Identify which cell holds the provided text, then report its (x, y) central coordinate. 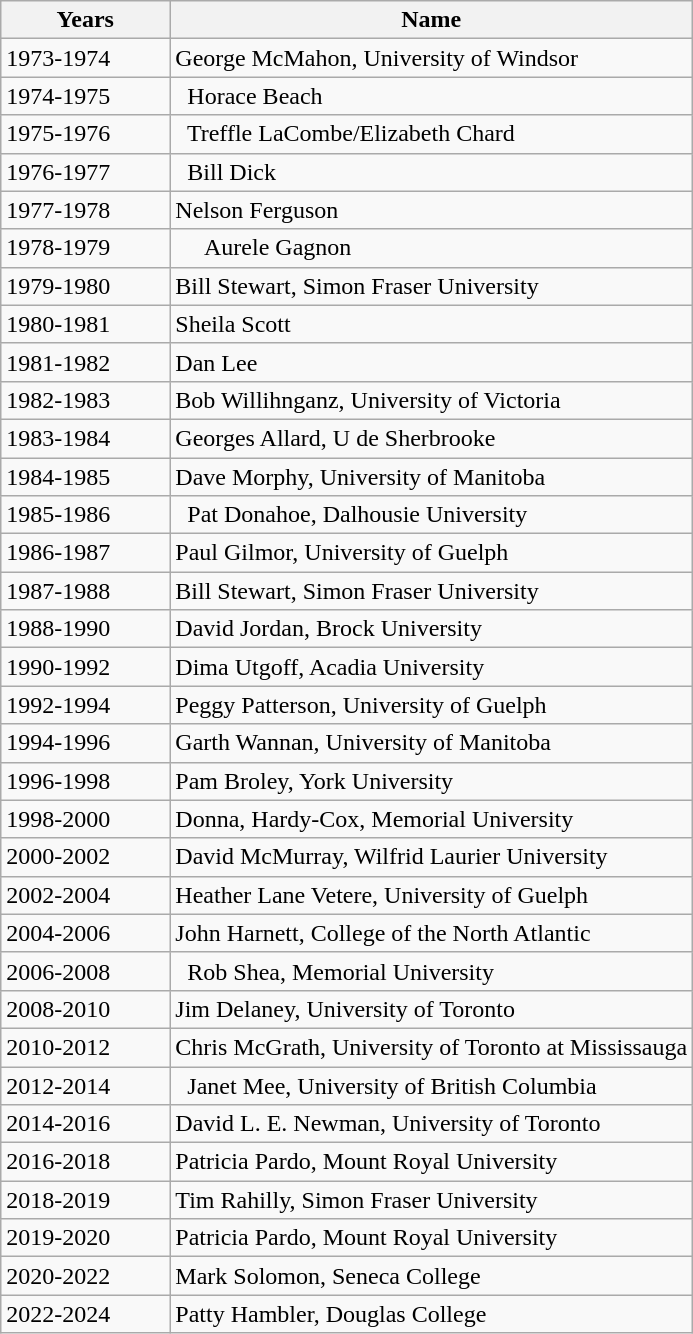
1998-2000 (86, 819)
1992-1994 (86, 705)
1994-1996 (86, 743)
1984-1985 (86, 477)
1976-1977 (86, 172)
John Harnett, College of the North Atlantic (432, 933)
Aurele Gagnon (432, 248)
Bob Willihnganz, University of Victoria (432, 400)
David McMurray, Wilfrid Laurier University (432, 857)
2000-2002 (86, 857)
Janet Mee, University of British Columbia (432, 1085)
2022-2024 (86, 1314)
1974-1975 (86, 96)
1977-1978 (86, 210)
2018-2019 (86, 1200)
Patty Hambler, Douglas College (432, 1314)
Dan Lee (432, 362)
Dima Utgoff, Acadia University (432, 667)
Name (432, 20)
Years (86, 20)
2002-2004 (86, 895)
Pam Broley, York University (432, 781)
2010-2012 (86, 1047)
2004-2006 (86, 933)
Mark Solomon, Seneca College (432, 1276)
1979-1980 (86, 286)
2014-2016 (86, 1124)
Donna, Hardy-Cox, Memorial University (432, 819)
Paul Gilmor, University of Guelph (432, 553)
Bill Dick (432, 172)
1988-1990 (86, 629)
1983-1984 (86, 438)
Rob Shea, Memorial University (432, 971)
Jim Delaney, University of Toronto (432, 1009)
Nelson Ferguson (432, 210)
1985-1986 (86, 515)
2016-2018 (86, 1162)
2019-2020 (86, 1238)
1973-1974 (86, 58)
Horace Beach (432, 96)
Dave Morphy, University of Manitoba (432, 477)
Pat Donahoe, Dalhousie University (432, 515)
1978-1979 (86, 248)
David L. E. Newman, University of Toronto (432, 1124)
2020-2022 (86, 1276)
David Jordan, Brock University (432, 629)
Treffle LaCombe/Elizabeth Chard (432, 134)
Chris McGrath, University of Toronto at Mississauga (432, 1047)
Georges Allard, U de Sherbrooke (432, 438)
George McMahon, University of Windsor (432, 58)
1982-1983 (86, 400)
1990-1992 (86, 667)
1987-1988 (86, 591)
Tim Rahilly, Simon Fraser University (432, 1200)
Garth Wannan, University of Manitoba (432, 743)
2012-2014 (86, 1085)
1980-1981 (86, 324)
Peggy Patterson, University of Guelph (432, 705)
1986-1987 (86, 553)
1981-1982 (86, 362)
2008-2010 (86, 1009)
Heather Lane Vetere, University of Guelph (432, 895)
1996-1998 (86, 781)
Sheila Scott (432, 324)
1975-1976 (86, 134)
2006-2008 (86, 971)
